Pinpoint the cell where the given text exists, returning its (X, Y) midpoint coordinate. 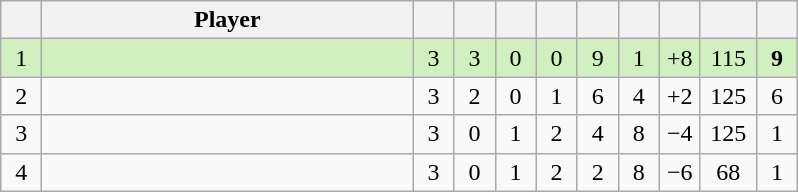
115 (728, 58)
+2 (680, 96)
Player (228, 20)
68 (728, 172)
+8 (680, 58)
−6 (680, 172)
−4 (680, 134)
